From the cell containing the given text, extract its center point as [x, y] coordinate. 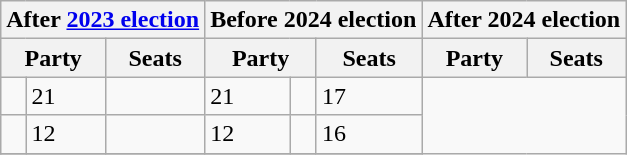
After 2023 election [103, 20]
After 2024 election [524, 20]
16 [368, 134]
17 [368, 96]
Before 2024 election [314, 20]
